Capture the cell that displays the provided text and extract its (X, Y) central coordinate. 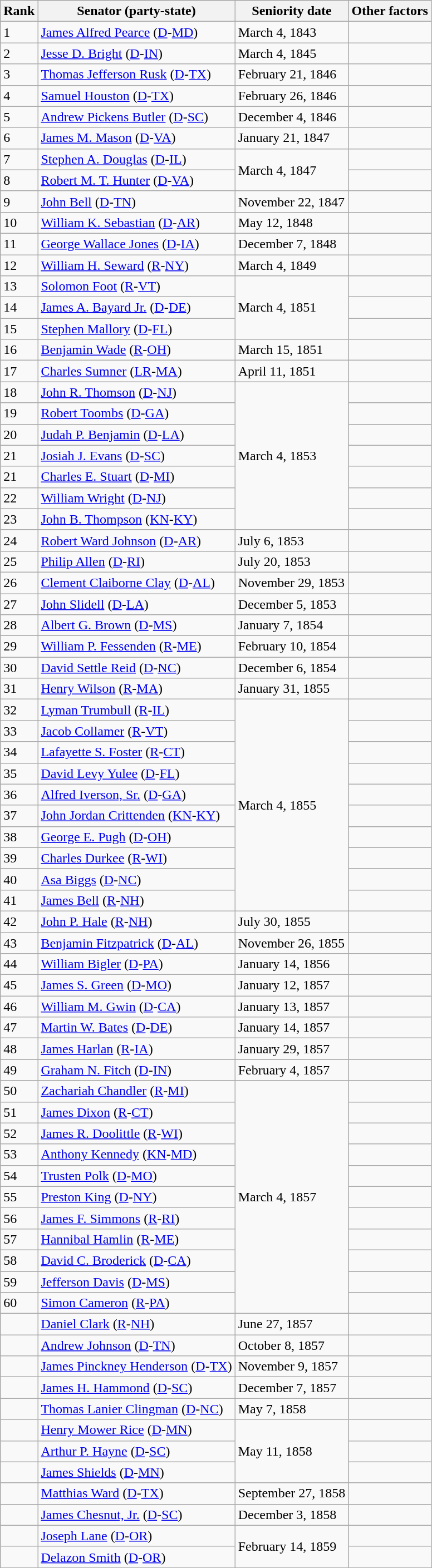
Charles Durkee (R-WI) (136, 858)
40 (19, 879)
41 (19, 900)
25 (19, 561)
38 (19, 837)
January 31, 1855 (292, 689)
9 (19, 201)
23 (19, 519)
December 7, 1857 (292, 1388)
John Bell (D-TN) (136, 201)
January 14, 1856 (292, 964)
July 30, 1855 (292, 921)
Thomas Jefferson Rusk (D-TX) (136, 75)
4 (19, 96)
William K. Sebastian (D-AR) (136, 223)
Robert Toombs (D-GA) (136, 413)
Seniority date (292, 11)
January 21, 1847 (292, 138)
Daniel Clark (R-NH) (136, 1324)
7 (19, 159)
Jesse D. Bright (D-IN) (136, 53)
John B. Thompson (KN-KY) (136, 519)
5 (19, 117)
43 (19, 943)
3 (19, 75)
24 (19, 540)
Graham N. Fitch (D-IN) (136, 1070)
Anthony Kennedy (KN-MD) (136, 1155)
60 (19, 1303)
James A. Bayard Jr. (D-DE) (136, 308)
12 (19, 265)
David C. Broderick (D-CA) (136, 1260)
February 10, 1854 (292, 647)
37 (19, 816)
March 4, 1851 (292, 308)
49 (19, 1070)
10 (19, 223)
57 (19, 1239)
Stephen A. Douglas (D-IL) (136, 159)
28 (19, 625)
January 7, 1854 (292, 625)
34 (19, 752)
November 22, 1847 (292, 201)
Preston King (D-NY) (136, 1197)
November 29, 1853 (292, 583)
Henry Mower Rice (D-MN) (136, 1430)
Benjamin Fitzpatrick (D-AL) (136, 943)
March 4, 1845 (292, 53)
2 (19, 53)
July 6, 1853 (292, 540)
May 12, 1848 (292, 223)
33 (19, 731)
March 15, 1851 (292, 350)
Judah P. Benjamin (D-LA) (136, 435)
58 (19, 1260)
Jacob Collamer (R-VT) (136, 731)
Stephen Mallory (D-FL) (136, 329)
John Slidell (D-LA) (136, 604)
31 (19, 689)
55 (19, 1197)
Alfred Iverson, Sr. (D-GA) (136, 795)
Lafayette S. Foster (R-CT) (136, 752)
51 (19, 1112)
January 14, 1857 (292, 1028)
January 29, 1857 (292, 1049)
Other factors (390, 11)
52 (19, 1133)
Robert Ward Johnson (D-AR) (136, 540)
William Bigler (D-PA) (136, 964)
Andrew Pickens Butler (D-SC) (136, 117)
Charles Sumner (LR-MA) (136, 371)
William M. Gwin (D-CA) (136, 1007)
Trusten Polk (D-MO) (136, 1176)
James Bell (R-NH) (136, 900)
November 9, 1857 (292, 1367)
James H. Hammond (D-SC) (136, 1388)
November 26, 1855 (292, 943)
19 (19, 413)
20 (19, 435)
11 (19, 244)
James F. Simmons (R-RI) (136, 1218)
50 (19, 1091)
47 (19, 1028)
Matthias Ward (D-TX) (136, 1493)
March 4, 1847 (292, 170)
James Alfred Pearce (D-MD) (136, 32)
Benjamin Wade (R-OH) (136, 350)
1 (19, 32)
48 (19, 1049)
22 (19, 498)
6 (19, 138)
John P. Hale (R-NH) (136, 921)
February 26, 1846 (292, 96)
September 27, 1858 (292, 1493)
James Shields (D-MN) (136, 1472)
January 13, 1857 (292, 1007)
William H. Seward (R-NY) (136, 265)
Jefferson Davis (D-MS) (136, 1281)
Arthur P. Hayne (D-SC) (136, 1451)
Clement Claiborne Clay (D-AL) (136, 583)
32 (19, 710)
December 3, 1858 (292, 1515)
45 (19, 985)
James Dixon (R-CT) (136, 1112)
Lyman Trumbull (R-IL) (136, 710)
David Settle Reid (D-NC) (136, 668)
Samuel Houston (D-TX) (136, 96)
Solomon Foot (R-VT) (136, 287)
March 4, 1853 (292, 456)
Simon Cameron (R-PA) (136, 1303)
15 (19, 329)
March 4, 1843 (292, 32)
March 4, 1857 (292, 1197)
James Harlan (R-IA) (136, 1049)
Josiah J. Evans (D-SC) (136, 456)
59 (19, 1281)
54 (19, 1176)
56 (19, 1218)
Thomas Lanier Clingman (D-NC) (136, 1409)
William P. Fessenden (R-ME) (136, 647)
36 (19, 795)
39 (19, 858)
William Wright (D-NJ) (136, 498)
March 4, 1849 (292, 265)
Philip Allen (D-RI) (136, 561)
February 14, 1859 (292, 1546)
December 4, 1846 (292, 117)
Asa Biggs (D-NC) (136, 879)
James S. Green (D-MO) (136, 985)
James M. Mason (D-VA) (136, 138)
January 12, 1857 (292, 985)
Joseph Lane (D-OR) (136, 1536)
29 (19, 647)
John R. Thomson (D-NJ) (136, 392)
James Chesnut, Jr. (D-SC) (136, 1515)
26 (19, 583)
February 21, 1846 (292, 75)
30 (19, 668)
July 20, 1853 (292, 561)
Charles E. Stuart (D-MI) (136, 477)
18 (19, 392)
14 (19, 308)
35 (19, 773)
Zachariah Chandler (R-MI) (136, 1091)
George E. Pugh (D-OH) (136, 837)
27 (19, 604)
May 7, 1858 (292, 1409)
Andrew Johnson (D-TN) (136, 1345)
Rank (19, 11)
James Pinckney Henderson (D-TX) (136, 1367)
James R. Doolittle (R-WI) (136, 1133)
Albert G. Brown (D-MS) (136, 625)
8 (19, 180)
17 (19, 371)
42 (19, 921)
John Jordan Crittenden (KN-KY) (136, 816)
December 5, 1853 (292, 604)
16 (19, 350)
May 11, 1858 (292, 1451)
Hannibal Hamlin (R-ME) (136, 1239)
13 (19, 287)
February 4, 1857 (292, 1070)
April 11, 1851 (292, 371)
December 6, 1854 (292, 668)
53 (19, 1155)
Delazon Smith (D-OR) (136, 1557)
June 27, 1857 (292, 1324)
October 8, 1857 (292, 1345)
March 4, 1855 (292, 806)
David Levy Yulee (D-FL) (136, 773)
Senator (party-state) (136, 11)
44 (19, 964)
Henry Wilson (R-MA) (136, 689)
George Wallace Jones (D-IA) (136, 244)
December 7, 1848 (292, 244)
Martin W. Bates (D-DE) (136, 1028)
46 (19, 1007)
Robert M. T. Hunter (D-VA) (136, 180)
